Provide the [x, y] coordinate of the cell's center where the given text is located.  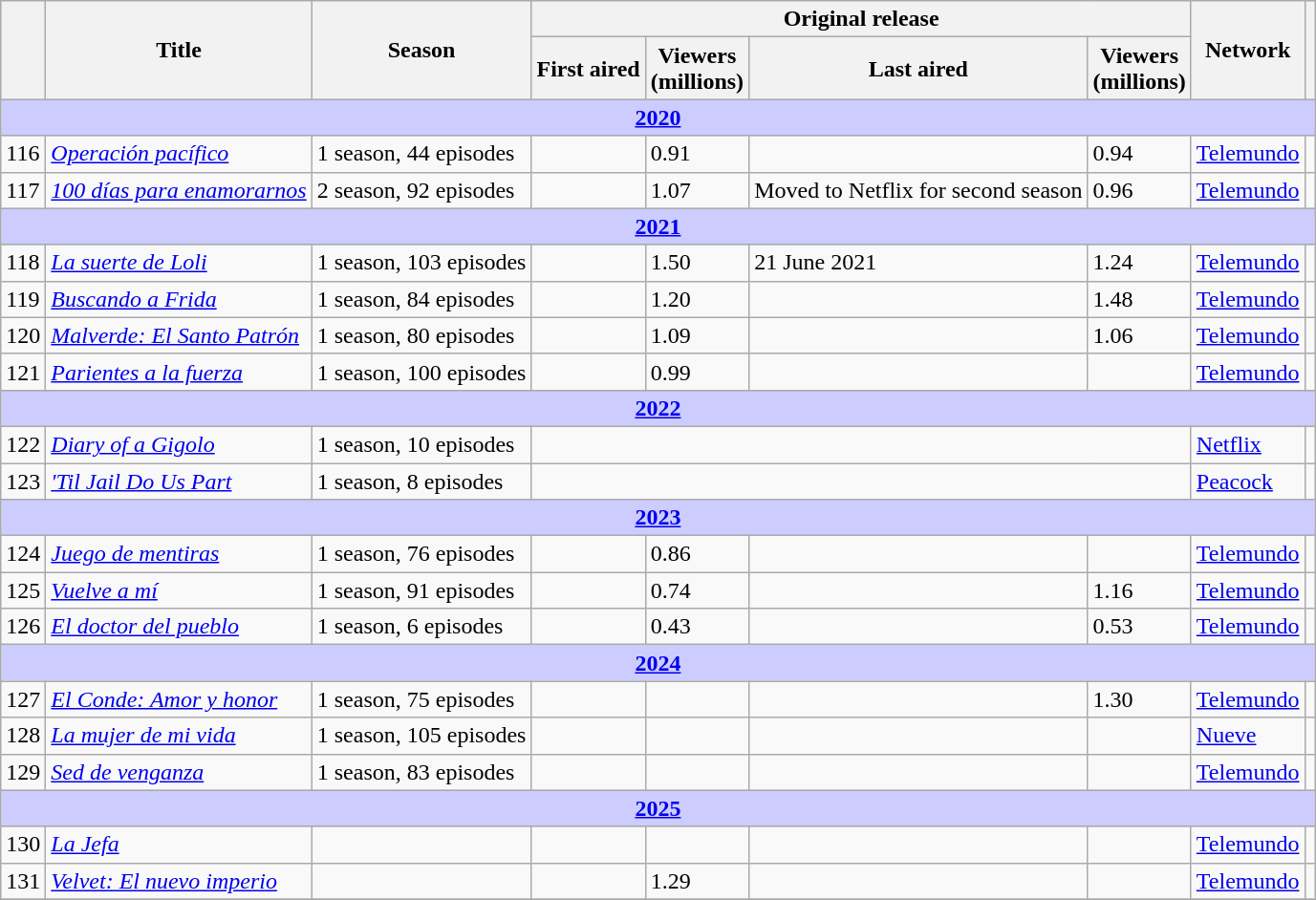
1 season, 83 episodes [421, 772]
Parientes a la fuerza [179, 372]
0.91 [697, 154]
Netflix [1248, 444]
Moved to Netflix for second season [918, 190]
Sed de venganza [179, 772]
1 season, 80 episodes [421, 335]
1.30 [1139, 699]
2025 [658, 808]
1.16 [1139, 590]
1.24 [1139, 263]
0.94 [1139, 154]
1.50 [697, 263]
116 [23, 154]
1 season, 105 episodes [421, 736]
1.48 [1139, 299]
Juego de mentiras [179, 554]
1.29 [697, 881]
0.86 [697, 554]
100 días para enamorarnos [179, 190]
Buscando a Frida [179, 299]
0.74 [697, 590]
128 [23, 736]
1 season, 103 episodes [421, 263]
1 season, 8 episodes [421, 481]
La Jefa [179, 845]
1 season, 44 episodes [421, 154]
1.06 [1139, 335]
2023 [658, 518]
118 [23, 263]
Malverde: El Santo Patrón [179, 335]
131 [23, 881]
La mujer de mi vida [179, 736]
21 June 2021 [918, 263]
1.09 [697, 335]
123 [23, 481]
Title [179, 50]
Season [421, 50]
Operación pacífico [179, 154]
1 season, 75 episodes [421, 699]
Original release [861, 19]
2021 [658, 226]
119 [23, 299]
El doctor del pueblo [179, 627]
130 [23, 845]
1 season, 91 episodes [421, 590]
1 season, 10 episodes [421, 444]
117 [23, 190]
122 [23, 444]
125 [23, 590]
0.53 [1139, 627]
0.96 [1139, 190]
1.20 [697, 299]
2 season, 92 episodes [421, 190]
Vuelve a mí [179, 590]
1 season, 76 episodes [421, 554]
Network [1248, 50]
'Til Jail Do Us Part [179, 481]
1 season, 100 episodes [421, 372]
0.43 [697, 627]
2022 [658, 408]
120 [23, 335]
1 season, 6 episodes [421, 627]
126 [23, 627]
1 season, 84 episodes [421, 299]
Last aired [918, 69]
1.07 [697, 190]
127 [23, 699]
0.99 [697, 372]
Diary of a Gigolo [179, 444]
129 [23, 772]
Peacock [1248, 481]
2024 [658, 663]
121 [23, 372]
124 [23, 554]
Velvet: El nuevo imperio [179, 881]
El Conde: Amor y honor [179, 699]
2020 [658, 118]
Nueve [1248, 736]
First aired [589, 69]
La suerte de Loli [179, 263]
